Return (X, Y) of the center of cell containing provided text 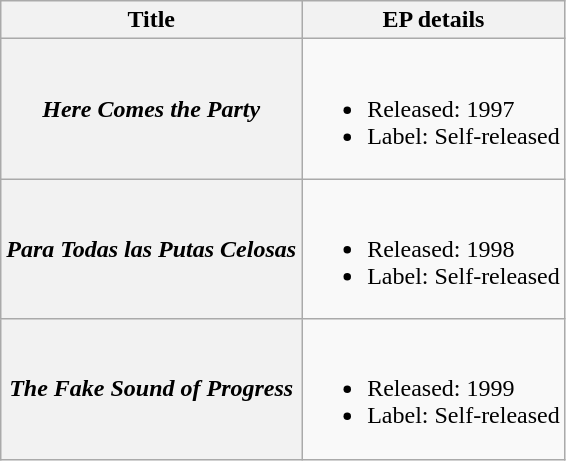
Released: 1997Label: Self-released (434, 109)
Here Comes the Party (152, 109)
The Fake Sound of Progress (152, 389)
Title (152, 20)
Released: 1999Label: Self-released (434, 389)
EP details (434, 20)
Released: 1998Label: Self-released (434, 249)
Para Todas las Putas Celosas (152, 249)
